Return the [X, Y] coordinate for the center point of the cell that contains the specified text.  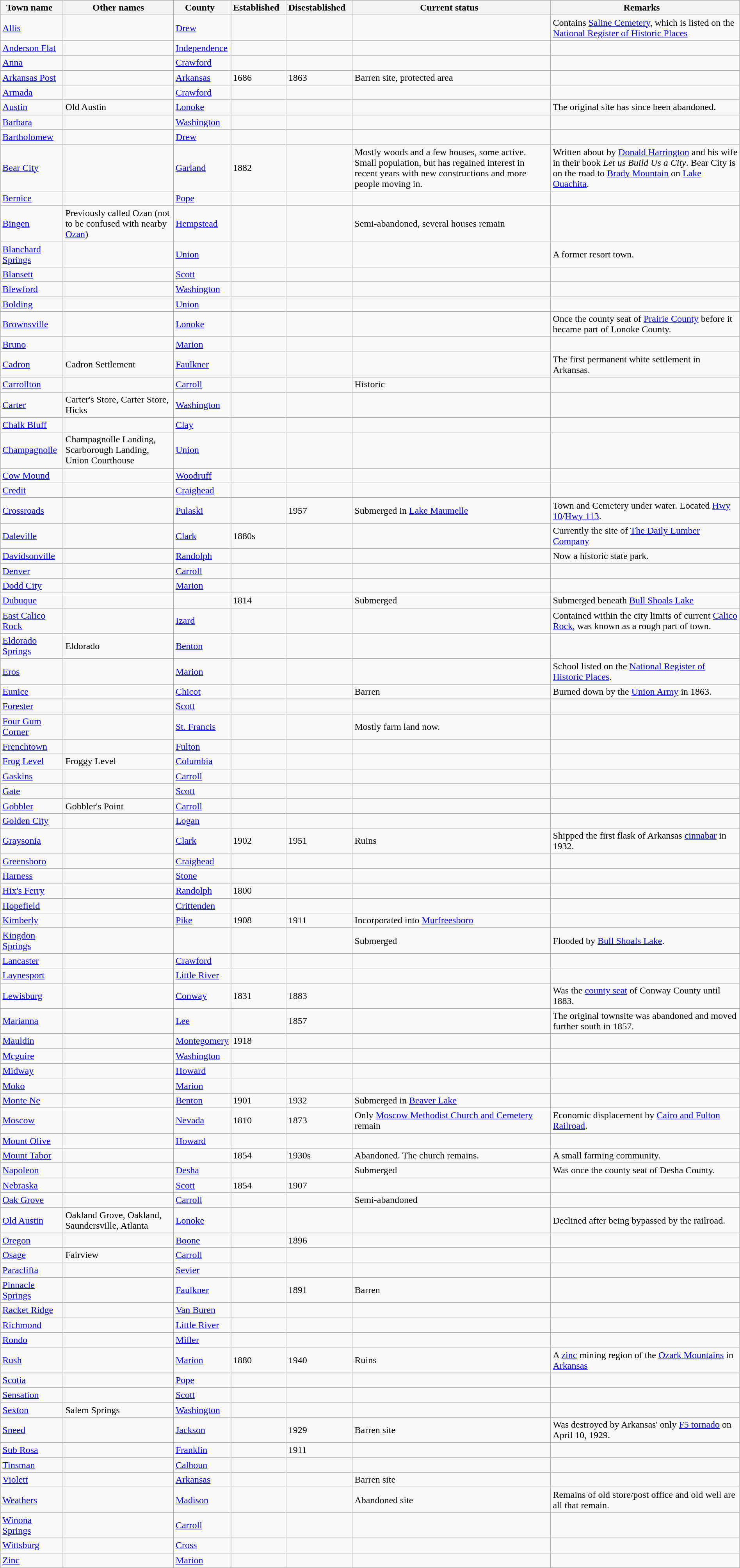
A small farming community. [645, 1156]
The original townsite was abandoned and moved further south in 1857. [645, 1021]
Harness [32, 876]
Sevier [202, 1270]
Wittsburg [32, 1545]
Izard [202, 621]
A zinc mining region of the Ozark Mountains in Arkansas [645, 1360]
1863 [319, 78]
Desha [202, 1171]
Eunice [32, 692]
Madison [202, 1500]
Mount Tabor [32, 1156]
Forester [32, 706]
Mostly farm land now. [452, 726]
Cross [202, 1545]
Brownsville [32, 325]
Bernice [32, 198]
Midway [32, 1071]
Violett [32, 1480]
Laynesport [32, 976]
Remains of old store/post office and old well are all that remain. [645, 1500]
Sensation [32, 1395]
Froggy Level [119, 761]
Economic displacement by Cairo and Fulton Railroad. [645, 1120]
Austin [32, 107]
Once the county seat of Prairie County before it became part of Lonoke County. [645, 325]
Mcguire [32, 1056]
Blansett [32, 275]
Established [258, 8]
1686 [258, 78]
Racket Ridge [32, 1310]
Lancaster [32, 961]
Napoleon [32, 1171]
1930s [319, 1156]
Paraclifta [32, 1270]
Scotia [32, 1380]
School listed on the National Register of Historic Places. [645, 672]
Cadron [32, 364]
Other names [119, 8]
Daleville [32, 536]
Gobbler's Point [119, 806]
Frenchtown [32, 747]
Franklin [202, 1450]
Salem Springs [119, 1410]
Hempstead [202, 223]
Pinnacle Springs [32, 1290]
The original site has since been abandoned. [645, 107]
Fulton [202, 747]
Rondo [32, 1340]
1908 [258, 921]
1810 [258, 1120]
Current status [452, 8]
Winona Springs [32, 1525]
1951 [319, 841]
Shipped the first flask of Arkansas cinnabar in 1932. [645, 841]
Historic [452, 385]
Abandoned site [452, 1500]
Allis [32, 28]
1873 [319, 1120]
Anderson Flat [32, 48]
Lee [202, 1021]
Submerged in Lake Maumelle [452, 510]
Incorporated into Murfreesboro [452, 921]
1882 [258, 168]
Van Buren [202, 1310]
Graysonia [32, 841]
Woodruff [202, 475]
Cow Mound [32, 475]
Gobbler [32, 806]
Town and Cemetery under water. Located Hwy 10/Hwy 113. [645, 510]
Chalk Bluff [32, 425]
Carter [32, 405]
1896 [319, 1240]
Four Gum Corner [32, 726]
Bear City [32, 168]
Pike [202, 921]
Champagnolle [32, 450]
Weathers [32, 1500]
Dodd City [32, 586]
Eros [32, 672]
Mount Olive [32, 1141]
Contains Saline Cemetery, which is listed on the National Register of Historic Places [645, 28]
1880s [258, 536]
Denver [32, 571]
Blanchard Springs [32, 254]
Sub Rosa [32, 1450]
Boone [202, 1240]
Champagnolle Landing, Scarborough Landing, Union Courthouse [119, 450]
Cadron Settlement [119, 364]
Previously called Ozan (not to be confused with nearby Ozan) [119, 223]
Rush [32, 1360]
Currently the site of The Daily Lumber Company [645, 536]
Carter's Store, Carter Store, Hicks [119, 405]
Was once the county seat of Desha County. [645, 1171]
Remarks [645, 8]
Semi-abandoned, several houses remain [452, 223]
Miller [202, 1340]
Armada [32, 92]
County [202, 8]
1814 [258, 601]
Sneed [32, 1430]
Barbara [32, 122]
Mauldin [32, 1041]
Golden City [32, 821]
Submerged beneath Bull Shoals Lake [645, 601]
Disestablished [319, 8]
Crittenden [202, 906]
Bingen [32, 223]
Columbia [202, 761]
Montegomery [202, 1041]
Nevada [202, 1120]
1918 [258, 1041]
Moko [32, 1086]
Blewford [32, 289]
Submerged in Beaver Lake [452, 1100]
Burned down by the Union Army in 1863. [645, 692]
Pulaski [202, 510]
1940 [319, 1360]
Lewisburg [32, 995]
Hopefield [32, 906]
Jackson [202, 1430]
Independence [202, 48]
Frog Level [32, 761]
Eldorado [119, 646]
Only Moscow Methodist Church and Cemetery remain [452, 1120]
Kingdon Springs [32, 941]
Bruno [32, 344]
Hix's Ferry [32, 891]
Fairview [119, 1255]
Garland [202, 168]
Bartholomew [32, 137]
Contained within the city limits of current Calico Rock, was known as a rough part of town. [645, 621]
Was destroyed by Arkansas' only F5 tornado on April 10, 1929. [645, 1430]
Abandoned. The church remains. [452, 1156]
Stone [202, 876]
The first permanent white settlement in Arkansas. [645, 364]
Marianna [32, 1021]
Oregon [32, 1240]
Zinc [32, 1560]
Arkansas Post [32, 78]
Sexton [32, 1410]
1957 [319, 510]
1883 [319, 995]
Gate [32, 791]
Logan [202, 821]
1929 [319, 1430]
Oak Grove [32, 1200]
1831 [258, 995]
1891 [319, 1290]
Calhoun [202, 1465]
Richmond [32, 1325]
Davidsonville [32, 556]
Nebraska [32, 1185]
Bolding [32, 304]
Dubuque [32, 601]
Credit [32, 490]
1932 [319, 1100]
Kimberly [32, 921]
Declined after being bypassed by the railroad. [645, 1220]
A former resort town. [645, 254]
Eldorado Springs [32, 646]
Clay [202, 425]
Chicot [202, 692]
1902 [258, 841]
Written about by Donald Harrington and his wife in their book Let us Build Us a City. Bear City is on the road to Brady Mountain on Lake Ouachita. [645, 168]
Greensboro [32, 861]
Conway [202, 995]
Moscow [32, 1120]
Osage [32, 1255]
1901 [258, 1100]
Tinsman [32, 1465]
Was the county seat of Conway County until 1883. [645, 995]
Now a historic state park. [645, 556]
1880 [258, 1360]
Gaskins [32, 776]
1907 [319, 1185]
Carrollton [32, 385]
Oakland Grove, Oakland, Saundersville, Atlanta [119, 1220]
St. Francis [202, 726]
Flooded by Bull Shoals Lake. [645, 941]
Barren site, protected area [452, 78]
Monte Ne [32, 1100]
1857 [319, 1021]
Semi-abandoned [452, 1200]
East Calico Rock [32, 621]
Crossroads [32, 510]
Anna [32, 63]
Town name [32, 8]
1800 [258, 891]
